Detect which cell encompasses the target text, then output its (x, y) center coordinate. 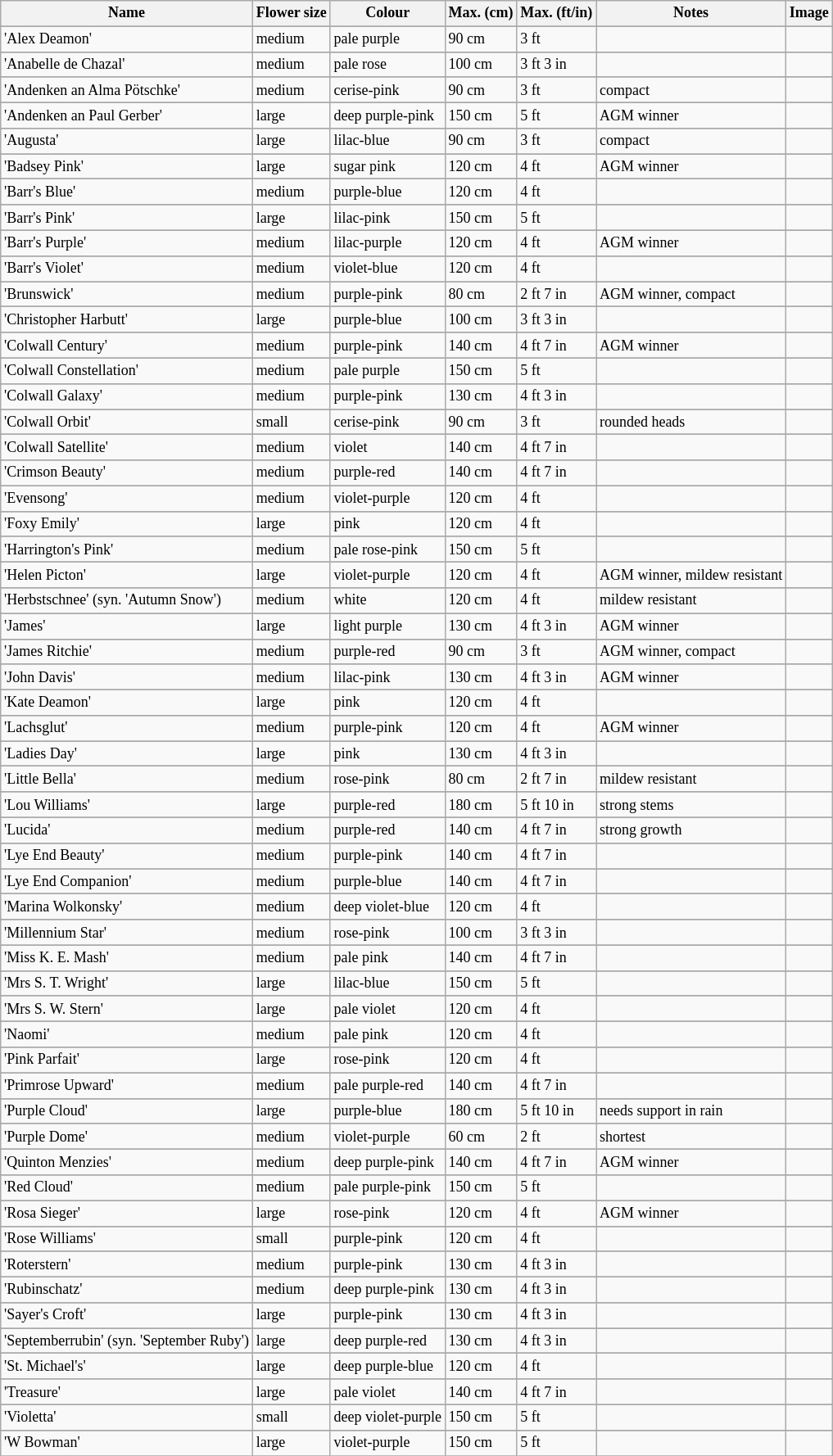
'Roterstern' (127, 1264)
'Badsey Pink' (127, 167)
pale purple-red (387, 1086)
'Primrose Upward' (127, 1086)
'Purple Dome' (127, 1137)
lilac-purple (387, 242)
2 ft (557, 1137)
Image (809, 13)
'Little Bella' (127, 780)
'Colwall Satellite' (127, 447)
rounded heads (691, 423)
'Colwall Constellation' (127, 370)
deep violet-purple (387, 1417)
'Harrington's Pink' (127, 549)
deep purple-blue (387, 1366)
pale rose (387, 64)
pale purple-pink (387, 1187)
'Anabelle de Chazal' (127, 64)
'Lye End Companion' (127, 881)
'Colwall Galaxy' (127, 396)
Flower size (292, 13)
'Lou Williams' (127, 804)
Name (127, 13)
Colour (387, 13)
'Augusta' (127, 141)
violet (387, 447)
'Miss K. E. Mash' (127, 958)
'Barr's Purple' (127, 242)
AGM winner, mildew resistant (691, 575)
'Rose Williams' (127, 1238)
'Marina Wolkonsky' (127, 907)
'Ladies Day' (127, 753)
'Kate Deamon' (127, 703)
'James' (127, 626)
needs support in rain (691, 1110)
'Crimson Beauty' (127, 473)
'Andenken an Paul Gerber' (127, 115)
'Colwall Orbit' (127, 423)
'Barr's Pink' (127, 218)
'Evensong' (127, 498)
'Christopher Harbutt' (127, 319)
'Treasure' (127, 1392)
'Mrs S. W. Stern' (127, 1009)
Notes (691, 13)
'Helen Picton' (127, 575)
'Mrs S. T. Wright' (127, 983)
'Lye End Beauty' (127, 855)
'Quinton Menzies' (127, 1161)
'Violetta' (127, 1417)
sugar pink (387, 167)
'Lachsglut' (127, 729)
'Brunswick' (127, 295)
'Septemberrubin' (syn. 'September Ruby') (127, 1341)
violet-blue (387, 269)
'Rubinschatz' (127, 1289)
Max. (ft/in) (557, 13)
'W Bowman' (127, 1443)
60 cm (481, 1137)
'Purple Cloud' (127, 1110)
Max. (cm) (481, 13)
'St. Michael's' (127, 1366)
'Alex Deamon' (127, 39)
shortest (691, 1137)
'Andenken an Alma Pötschke' (127, 90)
'Red Cloud' (127, 1187)
'Naomi' (127, 1035)
light purple (387, 626)
'Rosa Sieger' (127, 1214)
pale rose-pink (387, 549)
'James Ritchie' (127, 652)
'Barr's Blue' (127, 192)
'Colwall Century' (127, 346)
'Sayer's Croft' (127, 1315)
white (387, 601)
'Foxy Emily' (127, 524)
'Pink Parfait' (127, 1060)
'Lucida' (127, 830)
'Herbstschnee' (syn. 'Autumn Snow') (127, 601)
'Millennium Star' (127, 932)
strong growth (691, 830)
'John Davis' (127, 676)
deep violet-blue (387, 907)
strong stems (691, 804)
'Barr's Violet' (127, 269)
deep purple-red (387, 1341)
